Locate the cell with the specified text and output its (x, y) center coordinate. 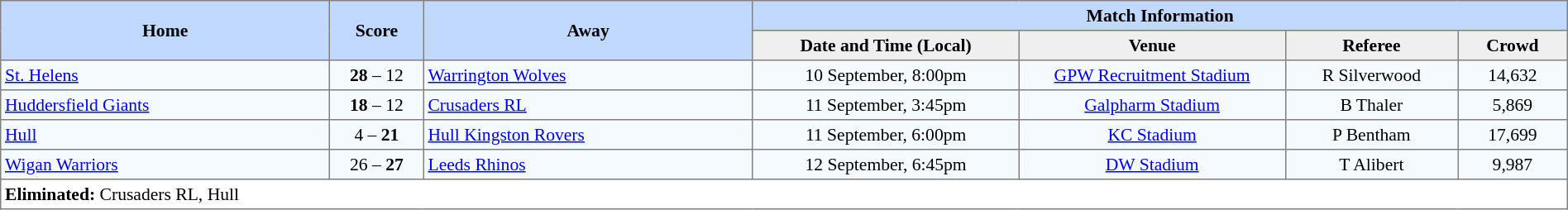
Match Information (1159, 16)
Score (377, 31)
Referee (1371, 45)
28 – 12 (377, 75)
Leeds Rhinos (588, 165)
Crusaders RL (588, 105)
11 September, 6:00pm (886, 135)
Galpharm Stadium (1152, 105)
P Bentham (1371, 135)
Date and Time (Local) (886, 45)
GPW Recruitment Stadium (1152, 75)
KC Stadium (1152, 135)
Crowd (1513, 45)
Hull (165, 135)
T Alibert (1371, 165)
B Thaler (1371, 105)
Warrington Wolves (588, 75)
DW Stadium (1152, 165)
17,699 (1513, 135)
Home (165, 31)
5,869 (1513, 105)
Eliminated: Crusaders RL, Hull (784, 194)
Venue (1152, 45)
Wigan Warriors (165, 165)
9,987 (1513, 165)
11 September, 3:45pm (886, 105)
26 – 27 (377, 165)
Away (588, 31)
14,632 (1513, 75)
Huddersfield Giants (165, 105)
St. Helens (165, 75)
18 – 12 (377, 105)
12 September, 6:45pm (886, 165)
Hull Kingston Rovers (588, 135)
R Silverwood (1371, 75)
4 – 21 (377, 135)
10 September, 8:00pm (886, 75)
